Output the (x, y) coordinate of the center of the cell containing the given text.  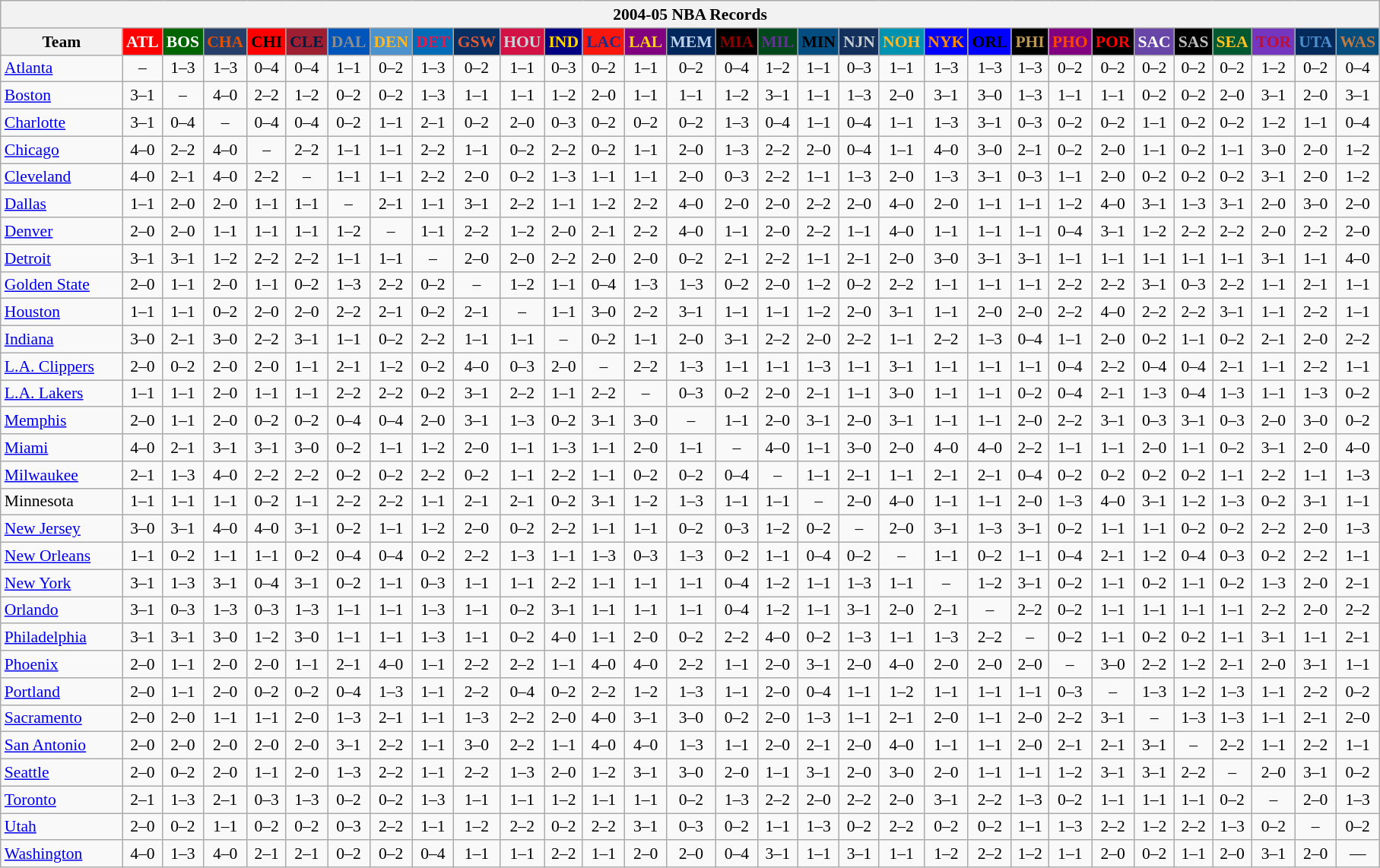
Toronto (62, 800)
CLE (307, 42)
ORL (990, 42)
Indiana (62, 340)
Minnesota (62, 502)
CHI (266, 42)
POR (1113, 42)
New York (62, 583)
Boston (62, 96)
PHI (1029, 42)
Houston (62, 312)
Portland (62, 692)
New Jersey (62, 529)
Seattle (62, 773)
Cleveland (62, 177)
SEA (1232, 42)
ATL (143, 42)
Miami (62, 448)
MIA (737, 42)
DET (433, 42)
New Orleans (62, 556)
NYK (946, 42)
PHO (1071, 42)
Orlando (62, 610)
Dallas (62, 204)
CHA (225, 42)
DEN (391, 42)
L.A. Clippers (62, 366)
DAL (349, 42)
Sacramento (62, 718)
Phoenix (62, 664)
MEM (690, 42)
TOR (1274, 42)
LAC (604, 42)
IND (563, 42)
Atlanta (62, 68)
MIN (818, 42)
Chicago (62, 150)
Denver (62, 231)
MIL (777, 42)
L.A. Lakers (62, 394)
WAS (1358, 42)
Washington (62, 854)
Memphis (62, 421)
Team (62, 42)
San Antonio (62, 746)
UTA (1315, 42)
BOS (182, 42)
Philadelphia (62, 638)
SAS (1194, 42)
Detroit (62, 258)
Utah (62, 827)
SAC (1154, 42)
LAL (646, 42)
— (1358, 854)
Milwaukee (62, 475)
NJN (859, 42)
HOU (522, 42)
Charlotte (62, 123)
GSW (477, 42)
NOH (902, 42)
2004-05 NBA Records (690, 14)
Golden State (62, 285)
